Identify which cell holds the provided text, then report its [X, Y] central coordinate. 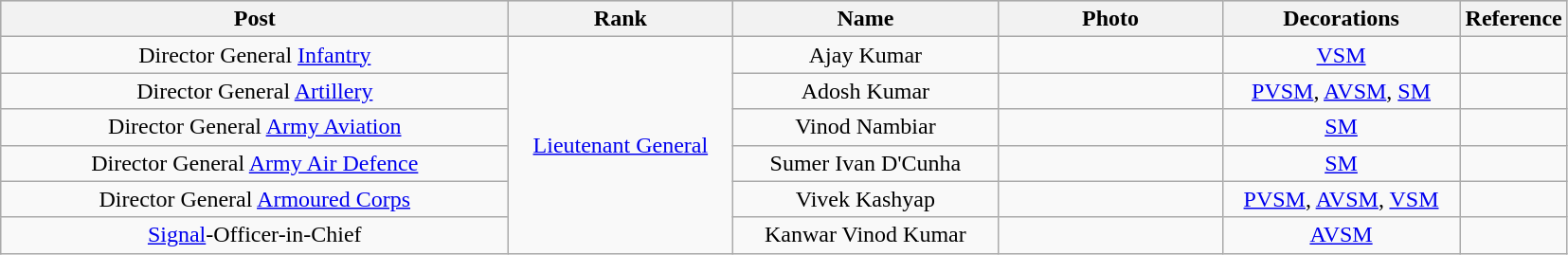
Sumer Ivan D'Cunha [866, 163]
Vivek Kashyap [866, 199]
Post [255, 19]
Vinod Nambiar [866, 127]
Director General Infantry [255, 55]
Ajay Kumar [866, 55]
AVSM [1342, 235]
Decorations [1342, 19]
Director General Artillery [255, 91]
PVSM, AVSM, VSM [1342, 199]
Photo [1110, 19]
Reference [1514, 19]
Director General Army Air Defence [255, 163]
Lieutenant General [621, 145]
VSM [1342, 55]
Director General Armoured Corps [255, 199]
Signal-Officer-in-Chief [255, 235]
PVSM, AVSM, SM [1342, 91]
Rank [621, 19]
Kanwar Vinod Kumar [866, 235]
Adosh Kumar [866, 91]
Director General Army Aviation [255, 127]
Name [866, 19]
